Determine the [X, Y] coordinate at the center of the cell enclosing the given text.  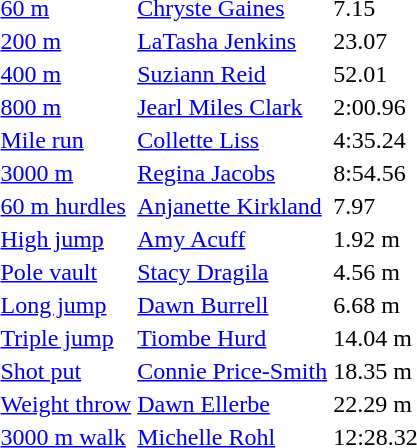
Regina Jacobs [232, 173]
Dawn Ellerbe [232, 404]
Anjanette Kirkland [232, 206]
Suziann Reid [232, 74]
Connie Price-Smith [232, 371]
Tiombe Hurd [232, 338]
Collette Liss [232, 140]
Stacy Dragila [232, 272]
Jearl Miles Clark [232, 107]
Amy Acuff [232, 239]
LaTasha Jenkins [232, 41]
Dawn Burrell [232, 305]
